Provide the [X, Y] coordinate of the cell's center where the given text is located.  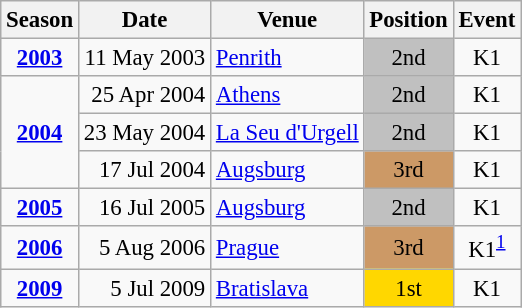
Athens [288, 95]
2004 [40, 132]
11 May 2003 [144, 58]
La Seu d'Urgell [288, 133]
Event [487, 20]
25 Apr 2004 [144, 95]
5 Jul 2009 [144, 288]
K11 [487, 247]
Date [144, 20]
Bratislava [288, 288]
Venue [288, 20]
17 Jul 2004 [144, 170]
1st [408, 288]
Prague [288, 247]
2009 [40, 288]
5 Aug 2006 [144, 247]
Penrith [288, 58]
2003 [40, 58]
Season [40, 20]
Position [408, 20]
2006 [40, 247]
23 May 2004 [144, 133]
16 Jul 2005 [144, 208]
2005 [40, 208]
